Scan for the cell matching the given text and deliver its [X, Y] coordinate at center. 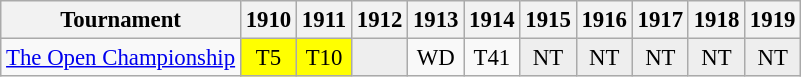
1919 [773, 20]
1910 [268, 20]
WD [436, 58]
Tournament [121, 20]
1918 [716, 20]
1916 [604, 20]
T5 [268, 58]
T10 [324, 58]
The Open Championship [121, 58]
1911 [324, 20]
1917 [660, 20]
1913 [436, 20]
1912 [379, 20]
T41 [492, 58]
1914 [492, 20]
1915 [548, 20]
